Provide the (X, Y) coordinate of the cell's center where the given text is located.  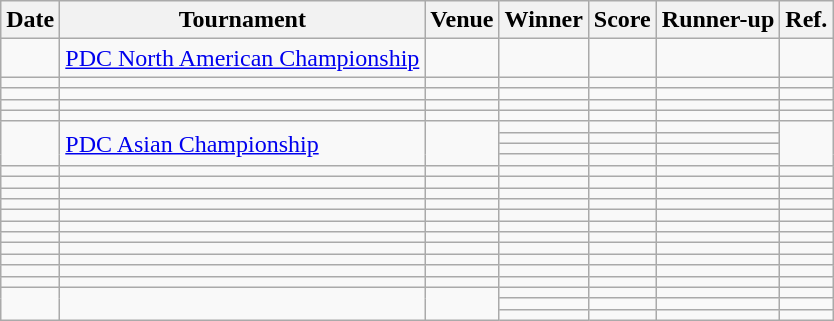
Tournament (242, 20)
Ref. (806, 20)
PDC North American Championship (242, 58)
Runner-up (718, 20)
Score (622, 20)
Date (30, 20)
Winner (544, 20)
Venue (462, 20)
PDC Asian Championship (242, 143)
